Scan for the cell matching the given text and deliver its [x, y] coordinate at center. 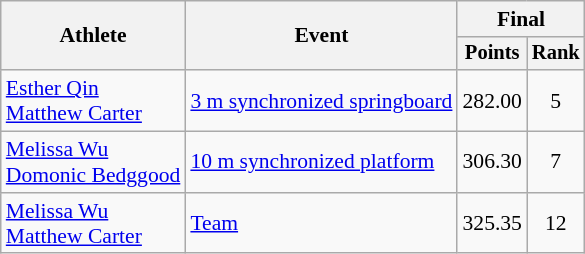
Melissa WuMatthew Carter [94, 224]
7 [556, 162]
Athlete [94, 36]
Esther QinMatthew Carter [94, 100]
Melissa WuDomonic Bedggood [94, 162]
Team [321, 224]
10 m synchronized platform [321, 162]
325.35 [492, 224]
12 [556, 224]
3 m synchronized springboard [321, 100]
5 [556, 100]
Final [520, 19]
Event [321, 36]
Rank [556, 54]
Points [492, 54]
306.30 [492, 162]
282.00 [492, 100]
